For the text-containing cell, return its midpoint in [X, Y] coordinate format. 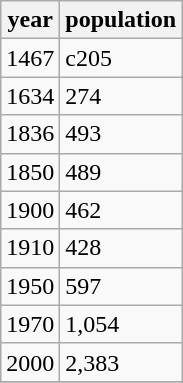
1950 [30, 286]
428 [121, 248]
1850 [30, 172]
274 [121, 96]
1970 [30, 324]
489 [121, 172]
462 [121, 210]
1634 [30, 96]
year [30, 20]
1836 [30, 134]
493 [121, 134]
population [121, 20]
2,383 [121, 362]
1467 [30, 58]
1,054 [121, 324]
2000 [30, 362]
1910 [30, 248]
597 [121, 286]
c205 [121, 58]
1900 [30, 210]
